Extract the (x, y) coordinate from the center of the cell holding the provided text.  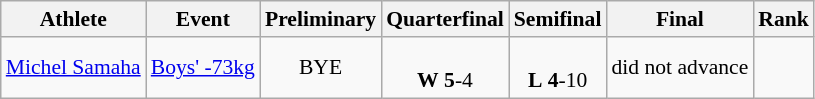
W 5-4 (445, 68)
Michel Samaha (74, 68)
Quarterfinal (445, 19)
Final (680, 19)
Boys' -73kg (203, 68)
Event (203, 19)
BYE (320, 68)
did not advance (680, 68)
Rank (784, 19)
Semifinal (558, 19)
Preliminary (320, 19)
Athlete (74, 19)
L 4-10 (558, 68)
